From the cell containing the given text, extract its center point as [X, Y] coordinate. 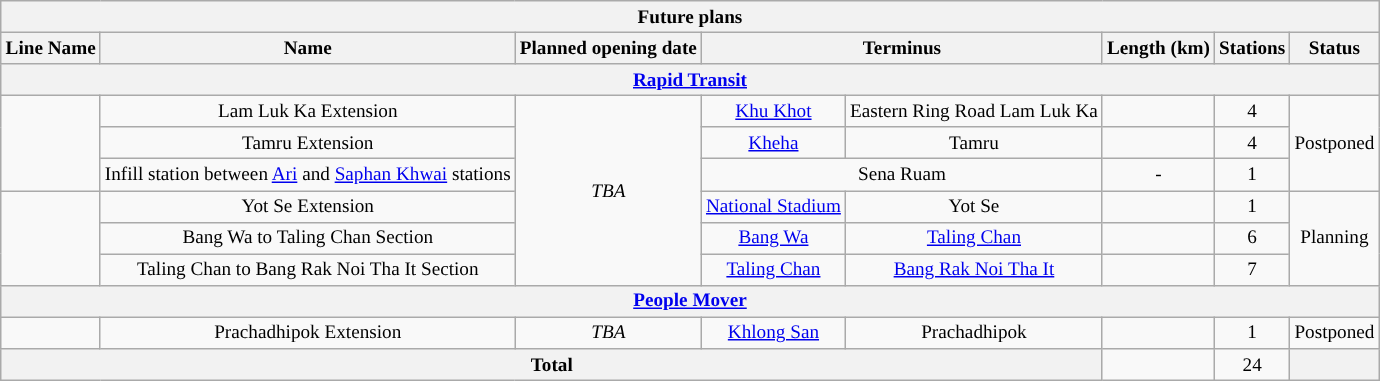
Future plans [690, 17]
Stations [1252, 48]
Khlong San [773, 333]
Status [1334, 48]
Prachadhipok Extension [308, 333]
Sena Ruam [902, 175]
Total [552, 365]
Tamru [974, 143]
Tamru Extension [308, 143]
Length (km) [1158, 48]
6 [1252, 238]
24 [1252, 365]
Yot Se [974, 207]
Bang Wa to Taling Chan Section [308, 238]
Lam Luk Ka Extension [308, 112]
Planned opening date [608, 48]
7 [1252, 270]
Terminus [902, 48]
Rapid Transit [690, 80]
Bang Rak Noi Tha It [974, 270]
Planning [1334, 238]
Line Name [50, 48]
Prachadhipok [974, 333]
Kheha [773, 143]
Infill station between Ari and Saphan Khwai stations [308, 175]
Eastern Ring Road Lam Luk Ka [974, 112]
People Mover [690, 302]
Bang Wa [773, 238]
National Stadium [773, 207]
Taling Chan to Bang Rak Noi Tha It Section [308, 270]
Yot Se Extension [308, 207]
- [1158, 175]
Name [308, 48]
Khu Khot [773, 112]
